Pinpoint the cell where the given text exists, returning its (X, Y) midpoint coordinate. 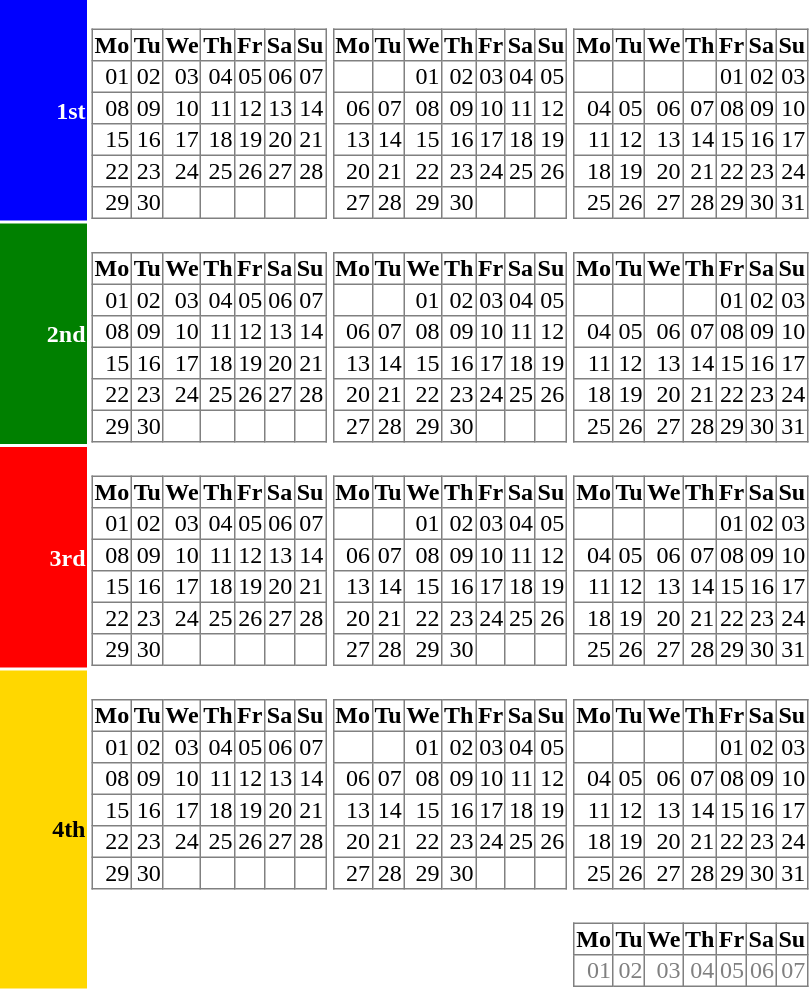
3rd (44, 557)
1st (44, 110)
4th (44, 829)
2nd (44, 334)
